For the text-containing cell, return its midpoint in [X, Y] coordinate format. 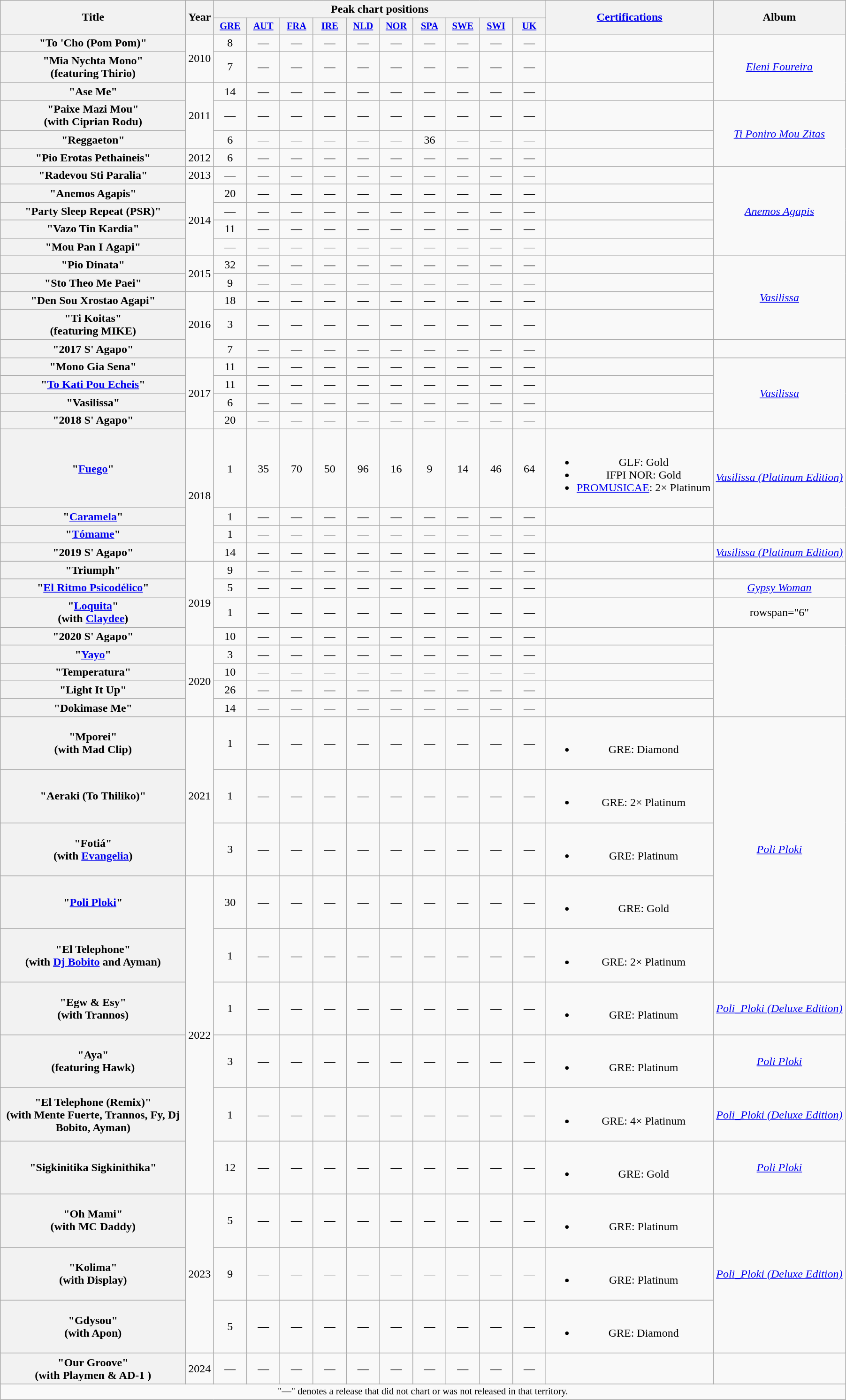
"Party Sleep Repeat (PSR)" [93, 211]
"2020 S' Agapo" [93, 636]
"Triumph" [93, 570]
2020 [200, 681]
Eleni Foureira [779, 67]
2023 [200, 1273]
GRE: 4× Platinum [630, 1115]
"El Telephone"(with Dj Bobito and Ayman) [93, 955]
FRA [297, 26]
"Caramela" [93, 517]
Album [779, 17]
2015 [200, 274]
26 [230, 690]
"Egw & Esy"(with Trannos) [93, 1009]
"Fotiá"(with Evangelia) [93, 849]
64 [529, 468]
"Gdysou"(with Apon) [93, 1327]
"Loquita"(with Claydee) [93, 612]
NLD [363, 26]
"Pio Erotas Pethaineis" [93, 158]
"Kolima"(with Display) [93, 1273]
2018 [200, 495]
2010 [200, 58]
"Tómame" [93, 534]
AUT [264, 26]
GLF: GoldIFPI NOR: GoldPROMUSICAE: 2× Platinum [630, 468]
"Light It Up" [93, 690]
"Mporei"(with Mad Clip) [93, 743]
SWI [496, 26]
2013 [200, 175]
70 [297, 468]
SWE [463, 26]
96 [363, 468]
rowspan="6" [779, 612]
2022 [200, 1035]
32 [230, 265]
SPA [430, 26]
"Radevou Sti Paralia" [93, 175]
Peak chart positions [380, 9]
"Our Groove" (with Playmen & AD-1 ) [93, 1368]
"Ase Me" [93, 91]
2014 [200, 220]
"Oh Mami"(with MC Daddy) [93, 1221]
"2018 S' Agapo" [93, 420]
46 [496, 468]
"Den Sou Xrostao Agapi" [93, 300]
"To Kati Pou Echeis" [93, 385]
"Fuego" [93, 468]
Certifications [630, 17]
"Ti Koitas"(featuring MIKE) [93, 325]
"—" denotes a release that did not chart or was not released in that territory. [423, 1392]
GRE [230, 26]
2011 [200, 115]
"Pio Dinata" [93, 265]
"Vazo Tin Kardia" [93, 229]
2012 [200, 158]
Ti Poniro Mou Zitas [779, 133]
"Reggaeton" [93, 140]
"2019 S' Agapo" [93, 552]
30 [230, 903]
IRE [329, 26]
"El Ritmo Psicodélico" [93, 588]
"Mono Gia Sena" [93, 366]
"Sto Theo Me Paei" [93, 282]
Gypsy Woman [779, 588]
"Dokimase Me" [93, 708]
50 [329, 468]
"To 'Cho (Pom Pom)" [93, 43]
"Aeraki (To Thiliko)" [93, 797]
36 [430, 140]
"Poli Ploki" [93, 903]
Title [93, 17]
2021 [200, 796]
2024 [200, 1368]
NOR [396, 26]
"2017 S' Agapo" [93, 349]
2016 [200, 325]
18 [230, 300]
Year [200, 17]
"Anemos Agapis" [93, 193]
"Aya"(featuring Hawk) [93, 1061]
12 [230, 1167]
"Sigkinitika Sigkinithika" [93, 1167]
"Mou Pan Ι Agapi" [93, 247]
2019 [200, 603]
UK [529, 26]
"El Telephone (Remix)"(with Mente Fuerte, Trannos, Fy, Dj Bobito, Ayman) [93, 1115]
"Temperatura" [93, 672]
2017 [200, 393]
16 [396, 468]
"Mia Nychta Mono"(featuring Thirio) [93, 68]
"Vasilissa" [93, 403]
"Yayo" [93, 654]
35 [264, 468]
"Paixe Mazi Mou"(with Ciprian Rodu) [93, 115]
8 [230, 43]
Anemos Agapis [779, 211]
